For the text-containing cell, return its midpoint in (x, y) coordinate format. 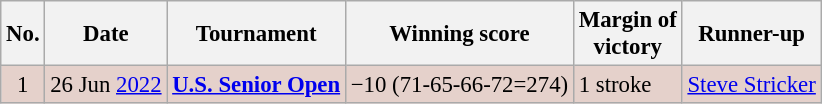
Winning score (459, 34)
Margin ofvictory (628, 34)
1 stroke (628, 85)
Tournament (256, 34)
Date (106, 34)
1 (23, 85)
−10 (71-65-66-72=274) (459, 85)
26 Jun 2022 (106, 85)
No. (23, 34)
U.S. Senior Open (256, 85)
Runner-up (752, 34)
Steve Stricker (752, 85)
